Capture the cell that displays the provided text and extract its [X, Y] central coordinate. 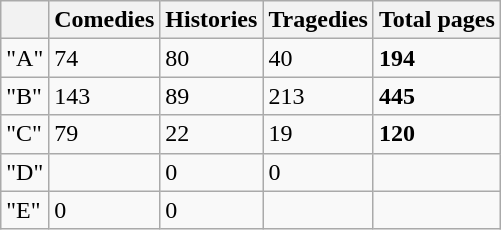
40 [318, 58]
"A" [25, 58]
Tragedies [318, 20]
74 [104, 58]
22 [212, 134]
"C" [25, 134]
"E" [25, 210]
"D" [25, 172]
143 [104, 96]
194 [436, 58]
89 [212, 96]
120 [436, 134]
80 [212, 58]
445 [436, 96]
213 [318, 96]
19 [318, 134]
Histories [212, 20]
"B" [25, 96]
Total pages [436, 20]
Comedies [104, 20]
79 [104, 134]
